Determine the (X, Y) coordinate at the center of the cell enclosing the given text.  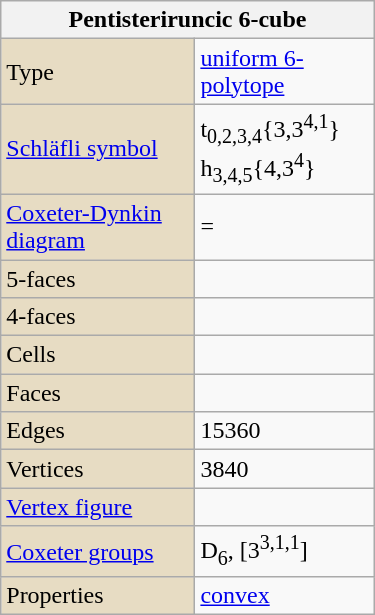
Faces (98, 393)
Cells (98, 355)
Coxeter-Dynkin diagram (98, 226)
Edges (98, 431)
Type (98, 72)
3840 (284, 469)
D6, [33,1,1] (284, 552)
t0,2,3,4{3,34,1}h3,4,5{4,34} (284, 150)
convex (284, 596)
5-faces (98, 279)
Schläfli symbol (98, 150)
Coxeter groups (98, 552)
Vertex figure (98, 507)
4-faces (98, 317)
Properties (98, 596)
15360 (284, 431)
= (284, 226)
Vertices (98, 469)
Pentisteriruncic 6-cube (188, 20)
uniform 6-polytope (284, 72)
